Find where the given text appears and provide that cell's center as [X, Y] coordinate. 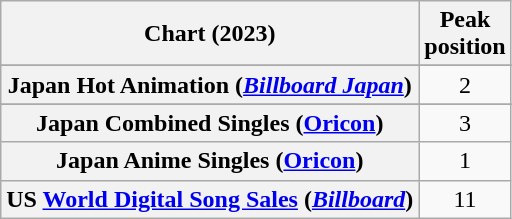
1 [465, 161]
Japan Combined Singles (Oricon) [210, 123]
Japan Hot Animation (Billboard Japan) [210, 85]
3 [465, 123]
2 [465, 85]
11 [465, 199]
Japan Anime Singles (Oricon) [210, 161]
Peakposition [465, 34]
Chart (2023) [210, 34]
US World Digital Song Sales (Billboard) [210, 199]
